Find where the given text appears and provide that cell's center as [X, Y] coordinate. 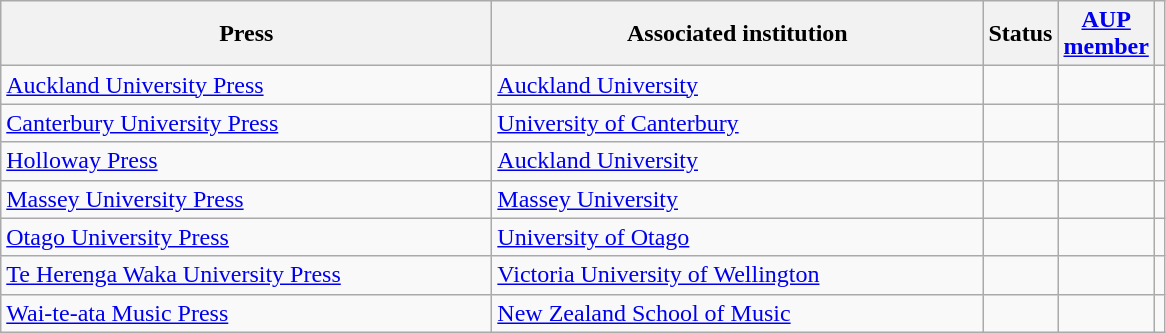
Canterbury University Press [246, 123]
Victoria University of Wellington [738, 275]
University of Canterbury [738, 123]
Associated institution [738, 34]
Auckland University Press [246, 85]
New Zealand School of Music [738, 313]
Holloway Press [246, 161]
Otago University Press [246, 237]
Massey University [738, 199]
Wai-te-ata Music Press [246, 313]
Massey University Press [246, 199]
University of Otago [738, 237]
Te Herenga Waka University Press [246, 275]
Status [1020, 34]
Press [246, 34]
AUPmember [1106, 34]
